Return the [X, Y] coordinate for the center point of the cell that contains the specified text.  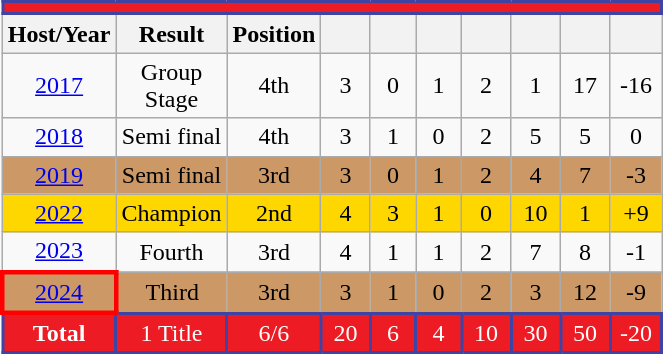
2nd [274, 213]
50 [585, 333]
2019 [59, 175]
17 [585, 86]
1 Title [172, 333]
Result [172, 34]
Fourth [172, 252]
30 [536, 333]
12 [585, 292]
6 [392, 333]
8 [585, 252]
-9 [636, 292]
Host/Year [59, 34]
Total [59, 333]
2018 [59, 137]
+9 [636, 213]
-20 [636, 333]
6/6 [274, 333]
-3 [636, 175]
-1 [636, 252]
2023 [59, 252]
-16 [636, 86]
2024 [59, 292]
Third [172, 292]
2022 [59, 213]
20 [346, 333]
Champion [172, 213]
Position [274, 34]
Group Stage [172, 86]
2017 [59, 86]
